Find where the given text appears and provide that cell's center as (X, Y) coordinate. 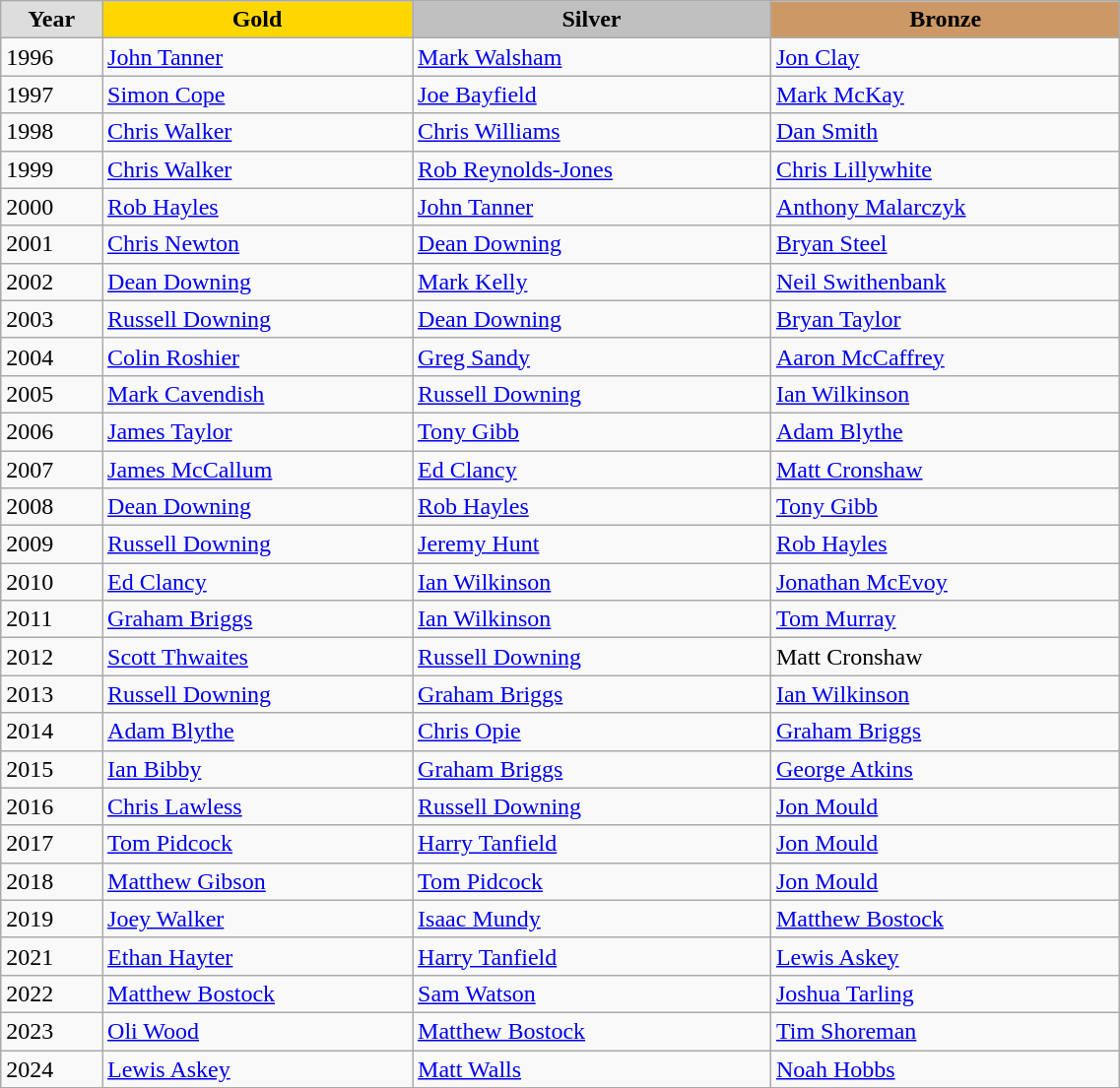
2019 (51, 919)
Ian Bibby (258, 769)
2022 (51, 993)
Sam Watson (592, 993)
2013 (51, 694)
2016 (51, 806)
Joshua Tarling (945, 993)
1996 (51, 57)
Chris Lillywhite (945, 169)
Joe Bayfield (592, 95)
2000 (51, 207)
Year (51, 20)
Matt Walls (592, 1068)
2008 (51, 507)
2001 (51, 244)
2012 (51, 657)
2011 (51, 619)
Jeremy Hunt (592, 544)
1997 (51, 95)
2023 (51, 1031)
Mark Cavendish (258, 394)
2007 (51, 470)
Silver (592, 20)
Bronze (945, 20)
Jon Clay (945, 57)
2014 (51, 732)
Greg Sandy (592, 356)
2018 (51, 881)
Bryan Steel (945, 244)
James Taylor (258, 431)
Gold (258, 20)
1998 (51, 132)
2003 (51, 319)
Chris Opie (592, 732)
George Atkins (945, 769)
Noah Hobbs (945, 1068)
Neil Swithenbank (945, 282)
Joey Walker (258, 919)
2015 (51, 769)
Scott Thwaites (258, 657)
Tom Murray (945, 619)
2006 (51, 431)
Jonathan McEvoy (945, 582)
Mark McKay (945, 95)
Anthony Malarczyk (945, 207)
Matthew Gibson (258, 881)
Colin Roshier (258, 356)
2024 (51, 1068)
Tim Shoreman (945, 1031)
Isaac Mundy (592, 919)
2004 (51, 356)
2009 (51, 544)
James McCallum (258, 470)
Chris Williams (592, 132)
1999 (51, 169)
Oli Wood (258, 1031)
2002 (51, 282)
Simon Cope (258, 95)
Aaron McCaffrey (945, 356)
Chris Lawless (258, 806)
Bryan Taylor (945, 319)
Ethan Hayter (258, 956)
2021 (51, 956)
Chris Newton (258, 244)
Rob Reynolds-Jones (592, 169)
Dan Smith (945, 132)
2017 (51, 844)
2005 (51, 394)
Mark Walsham (592, 57)
2010 (51, 582)
Mark Kelly (592, 282)
